From the cell containing the given text, extract its center point as [x, y] coordinate. 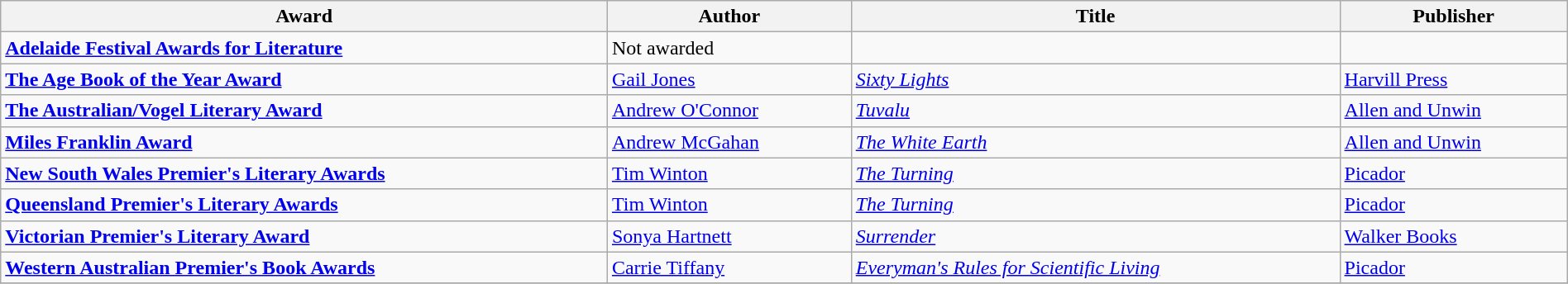
Western Australian Premier's Book Awards [304, 267]
Surrender [1095, 236]
Queensland Premier's Literary Awards [304, 205]
Victorian Premier's Literary Award [304, 236]
Miles Franklin Award [304, 142]
The White Earth [1095, 142]
The Age Book of the Year Award [304, 79]
Adelaide Festival Awards for Literature [304, 48]
Walker Books [1454, 236]
Carrie Tiffany [729, 267]
Harvill Press [1454, 79]
Sonya Hartnett [729, 236]
Author [729, 17]
Andrew McGahan [729, 142]
Not awarded [729, 48]
New South Wales Premier's Literary Awards [304, 173]
Tuvalu [1095, 111]
Sixty Lights [1095, 79]
Title [1095, 17]
Publisher [1454, 17]
The Australian/Vogel Literary Award [304, 111]
Award [304, 17]
Everyman's Rules for Scientific Living [1095, 267]
Andrew O'Connor [729, 111]
Gail Jones [729, 79]
